Find where the given text appears and provide that cell's center as [x, y] coordinate. 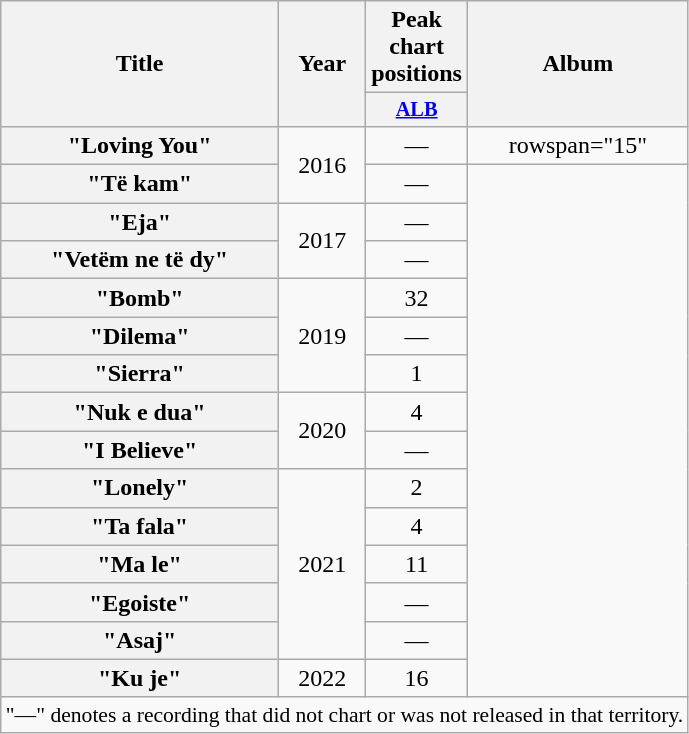
Title [140, 64]
"I Believe" [140, 450]
16 [417, 678]
"Të kam" [140, 184]
"Loving You" [140, 145]
"Ta fala" [140, 526]
"Sierra" [140, 374]
2020 [322, 431]
2022 [322, 678]
"Ma le" [140, 564]
Peakchartpositions [417, 47]
"—" denotes a recording that did not chart or was not released in that territory. [345, 715]
"Egoiste" [140, 602]
"Lonely" [140, 488]
"Dilema" [140, 336]
1 [417, 374]
rowspan="15" [578, 145]
"Ku je" [140, 678]
32 [417, 298]
Album [578, 64]
Year [322, 64]
"Eja" [140, 222]
"Asaj" [140, 640]
2021 [322, 564]
2016 [322, 164]
2019 [322, 336]
ALB [417, 110]
2017 [322, 241]
"Nuk e dua" [140, 412]
"Vetëm ne të dy" [140, 260]
2 [417, 488]
"Bomb" [140, 298]
11 [417, 564]
